Extract the [X, Y] coordinate from the center of the cell holding the provided text.  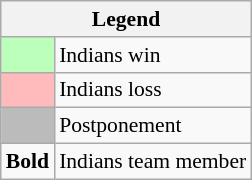
Indians team member [152, 162]
Indians loss [152, 90]
Bold [28, 162]
Indians win [152, 55]
Legend [126, 19]
Postponement [152, 126]
